Scan for the cell matching the given text and deliver its [X, Y] coordinate at center. 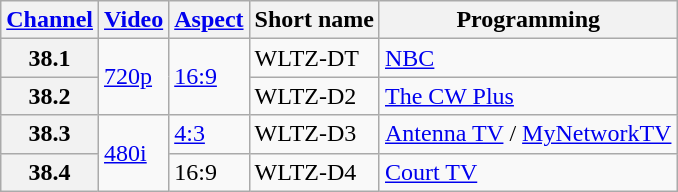
38.3 [50, 134]
Short name [314, 20]
Channel [50, 20]
NBC [528, 58]
480i [134, 153]
720p [134, 77]
38.2 [50, 96]
WLTZ-D2 [314, 96]
Court TV [528, 172]
Antenna TV / MyNetworkTV [528, 134]
WLTZ-DT [314, 58]
Aspect [209, 20]
Programming [528, 20]
Video [134, 20]
The CW Plus [528, 96]
4:3 [209, 134]
WLTZ-D4 [314, 172]
38.4 [50, 172]
38.1 [50, 58]
WLTZ-D3 [314, 134]
